For the text-containing cell, return its midpoint in (x, y) coordinate format. 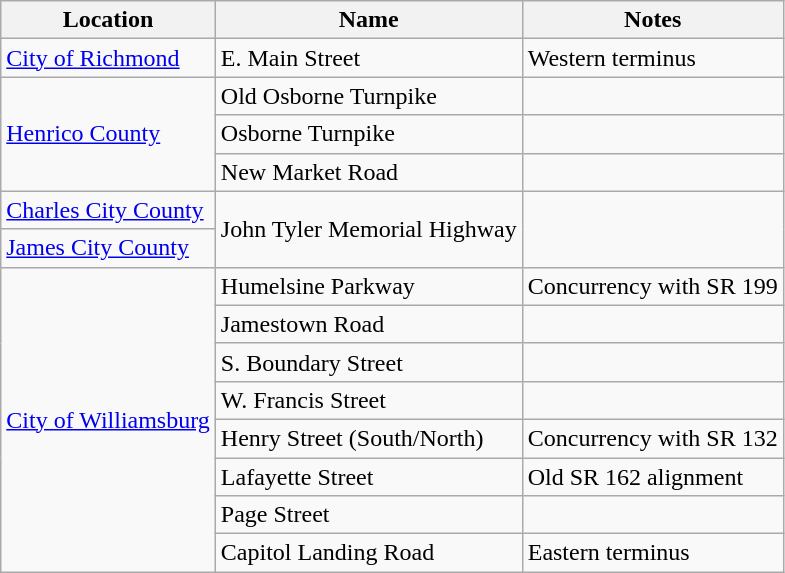
Name (368, 20)
Capitol Landing Road (368, 553)
James City County (108, 248)
Old SR 162 alignment (652, 477)
New Market Road (368, 172)
Charles City County (108, 210)
Henrico County (108, 134)
Eastern terminus (652, 553)
City of Richmond (108, 58)
Location (108, 20)
City of Williamsburg (108, 419)
Concurrency with SR 199 (652, 286)
S. Boundary Street (368, 362)
Old Osborne Turnpike (368, 96)
W. Francis Street (368, 400)
Notes (652, 20)
Page Street (368, 515)
Western terminus (652, 58)
Jamestown Road (368, 324)
Lafayette Street (368, 477)
Osborne Turnpike (368, 134)
John Tyler Memorial Highway (368, 229)
Concurrency with SR 132 (652, 438)
Humelsine Parkway (368, 286)
E. Main Street (368, 58)
Henry Street (South/North) (368, 438)
